From the cell containing the given text, extract its center point as (X, Y) coordinate. 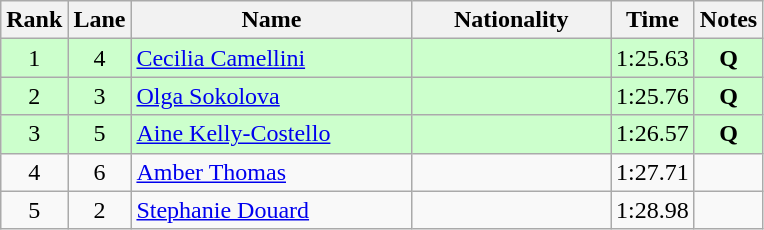
1 (34, 58)
Olga Sokolova (272, 96)
Amber Thomas (272, 172)
Lane (100, 20)
1:26.57 (653, 134)
Nationality (512, 20)
Name (272, 20)
Time (653, 20)
Notes (728, 20)
1:28.98 (653, 210)
1:25.63 (653, 58)
Cecilia Camellini (272, 58)
1:25.76 (653, 96)
1:27.71 (653, 172)
Aine Kelly-Costello (272, 134)
Stephanie Douard (272, 210)
Rank (34, 20)
6 (100, 172)
